Capture the cell that displays the provided text and extract its (x, y) central coordinate. 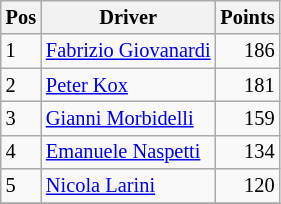
Driver (128, 17)
Gianni Morbidelli (128, 118)
120 (247, 186)
Fabrizio Giovanardi (128, 51)
1 (21, 51)
5 (21, 186)
Nicola Larini (128, 186)
134 (247, 152)
4 (21, 152)
2 (21, 85)
Peter Kox (128, 85)
Emanuele Naspetti (128, 152)
Points (247, 17)
159 (247, 118)
Pos (21, 17)
3 (21, 118)
186 (247, 51)
181 (247, 85)
